Return the (x, y) coordinate for the center point of the cell that contains the specified text.  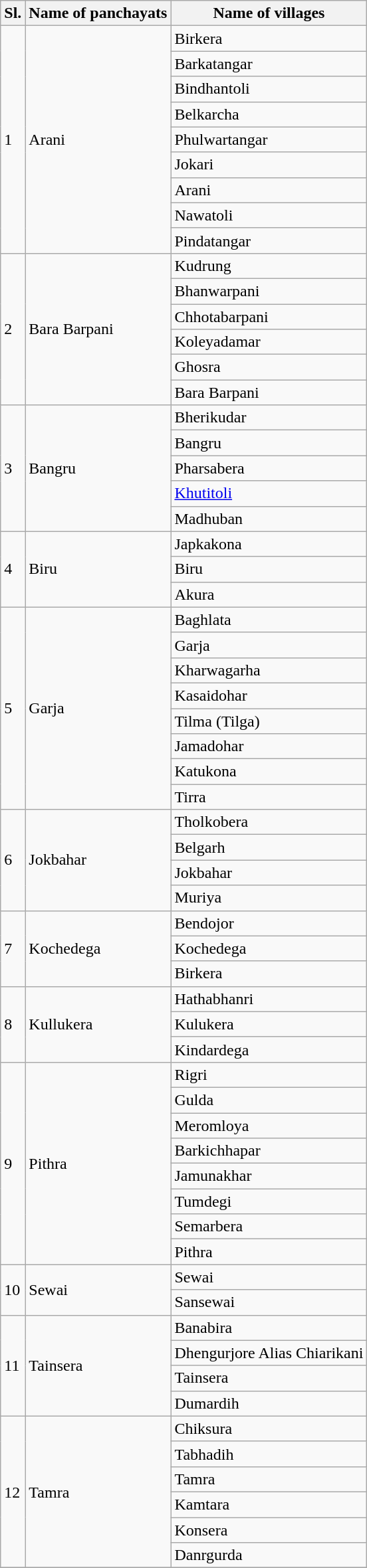
Meromloya (269, 1126)
Danrgurda (269, 1555)
Bhanwarpani (269, 291)
Khutitoli (269, 493)
Pharsabera (269, 468)
Kullukera (98, 1024)
Madhuban (269, 519)
Semarbera (269, 1227)
6 (13, 860)
Dhengurjore Alias Chiarikani (269, 1353)
Jokari (269, 165)
11 (13, 1365)
Nawatoli (269, 215)
4 (13, 569)
Jamadohar (269, 746)
Tirra (269, 797)
Phulwartangar (269, 139)
Akura (269, 594)
12 (13, 1492)
Pindatangar (269, 240)
8 (13, 1024)
Banabira (269, 1328)
Japkakona (269, 544)
Baghlata (269, 620)
Hathabhanri (269, 999)
Chhotabarpani (269, 317)
Kulukera (269, 1024)
Bendojor (269, 923)
Jamunakhar (269, 1176)
Rigri (269, 1075)
Tilma (Tilga) (269, 721)
3 (13, 468)
Kasaidohar (269, 695)
Muriya (269, 898)
7 (13, 948)
2 (13, 329)
Name of panchayats (98, 13)
9 (13, 1163)
1 (13, 139)
Tabhadih (269, 1454)
Kharwagarha (269, 670)
Gulda (269, 1100)
Bindhantoli (269, 89)
Ghosra (269, 367)
Kudrung (269, 266)
Tumdegi (269, 1201)
10 (13, 1290)
Katukona (269, 772)
Bherikudar (269, 418)
Belgarh (269, 847)
Kindardega (269, 1049)
5 (13, 708)
Barkichhapar (269, 1151)
Dumardih (269, 1403)
Chiksura (269, 1429)
Kamtara (269, 1504)
Konsera (269, 1529)
Belkarcha (269, 114)
Sl. (13, 13)
Tholkobera (269, 822)
Name of villages (269, 13)
Sansewai (269, 1302)
Barkatangar (269, 64)
Koleyadamar (269, 342)
